Find where the given text appears and provide that cell's center as (X, Y) coordinate. 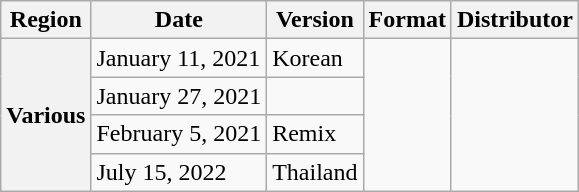
Korean (315, 58)
January 27, 2021 (179, 96)
Date (179, 20)
Format (407, 20)
July 15, 2022 (179, 172)
Various (46, 115)
Version (315, 20)
Region (46, 20)
January 11, 2021 (179, 58)
Distributor (514, 20)
February 5, 2021 (179, 134)
Thailand (315, 172)
Remix (315, 134)
